Output the (X, Y) coordinate of the center of the cell containing the given text.  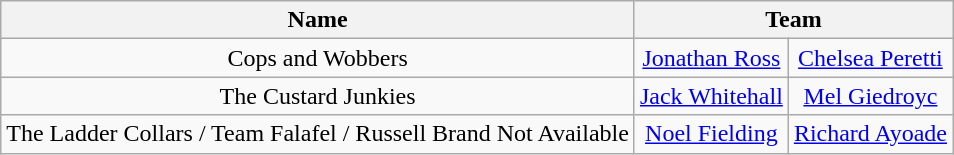
Chelsea Peretti (870, 58)
Cops and Wobbers (318, 58)
The Ladder Collars / Team Falafel / Russell Brand Not Available (318, 134)
Mel Giedroyc (870, 96)
Jack Whitehall (711, 96)
Richard Ayoade (870, 134)
Jonathan Ross (711, 58)
Noel Fielding (711, 134)
The Custard Junkies (318, 96)
Name (318, 20)
Team (793, 20)
